Return (X, Y) of the center of cell containing provided text 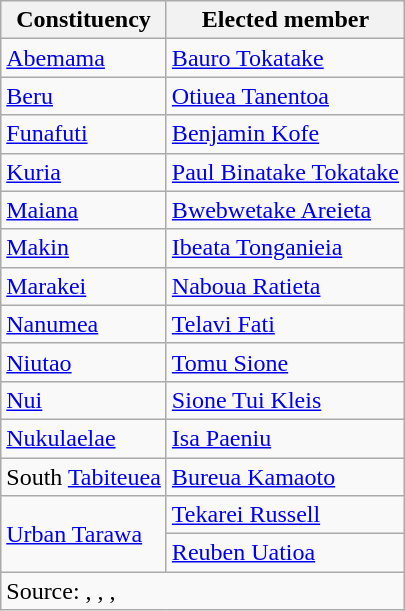
Isa Paeniu (285, 438)
Tekarei Russell (285, 515)
Bauro Tokatake (285, 58)
South Tabiteuea (84, 477)
Elected member (285, 20)
Marakei (84, 286)
Sione Tui Kleis (285, 400)
Tomu Sione (285, 362)
Paul Binatake Tokatake (285, 172)
Niutao (84, 362)
Makin (84, 248)
Nukulaelae (84, 438)
Reuben Uatioa (285, 553)
Bwebwetake Areieta (285, 210)
Naboua Ratieta (285, 286)
Nanumea (84, 324)
Bureua Kamaoto (285, 477)
Urban Tarawa (84, 534)
Beru (84, 96)
Kuria (84, 172)
Funafuti (84, 134)
Source: , , , (203, 591)
Ibeata Tonganieia (285, 248)
Benjamin Kofe (285, 134)
Maiana (84, 210)
Nui (84, 400)
Abemama (84, 58)
Otiuea Tanentoa (285, 96)
Constituency (84, 20)
Telavi Fati (285, 324)
